For the text-containing cell, return its midpoint in (x, y) coordinate format. 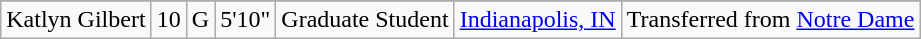
Graduate Student (365, 20)
Katlyn Gilbert (76, 20)
Transferred from Notre Dame (770, 20)
10 (168, 20)
G (200, 20)
5'10" (246, 20)
Indianapolis, IN (538, 20)
